Pinpoint the cell where the given text exists, returning its [X, Y] midpoint coordinate. 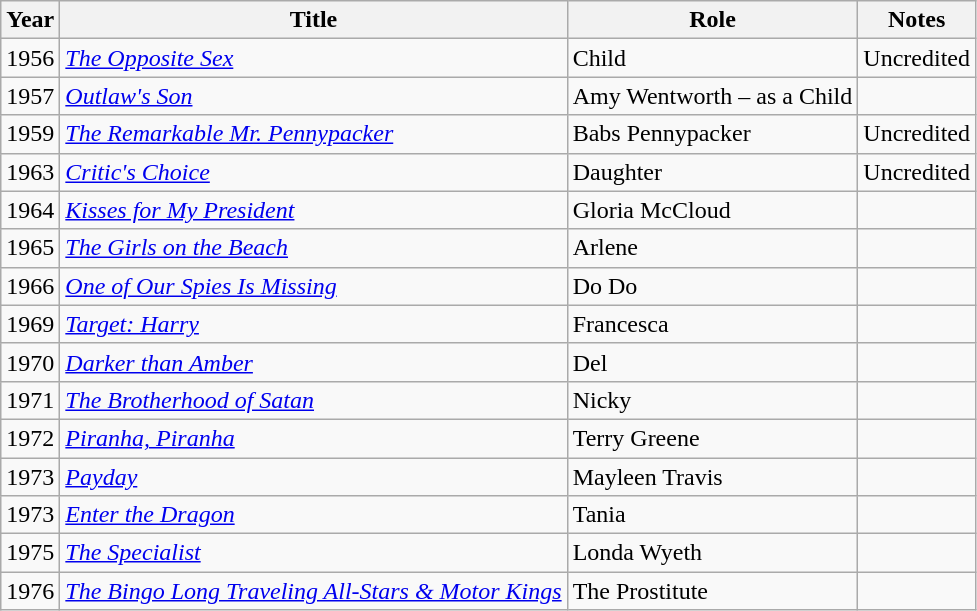
1963 [30, 172]
Amy Wentworth – as a Child [712, 96]
Outlaw's Son [314, 96]
Piranha, Piranha [314, 438]
1970 [30, 362]
Francesca [712, 324]
Tania [712, 515]
1965 [30, 248]
Critic's Choice [314, 172]
Child [712, 58]
Notes [917, 20]
Title [314, 20]
1964 [30, 210]
Mayleen Travis [712, 477]
1956 [30, 58]
Do Do [712, 286]
Babs Pennypacker [712, 134]
The Prostitute [712, 591]
Nicky [712, 400]
1966 [30, 286]
The Specialist [314, 553]
Payday [314, 477]
1972 [30, 438]
Kisses for My President [314, 210]
1959 [30, 134]
Year [30, 20]
The Brotherhood of Satan [314, 400]
1975 [30, 553]
Terry Greene [712, 438]
One of Our Spies Is Missing [314, 286]
Darker than Amber [314, 362]
The Opposite Sex [314, 58]
1976 [30, 591]
Role [712, 20]
The Girls on the Beach [314, 248]
Target: Harry [314, 324]
Del [712, 362]
The Remarkable Mr. Pennypacker [314, 134]
1969 [30, 324]
1971 [30, 400]
The Bingo Long Traveling All-Stars & Motor Kings [314, 591]
Enter the Dragon [314, 515]
Londa Wyeth [712, 553]
1957 [30, 96]
Gloria McCloud [712, 210]
Arlene [712, 248]
Daughter [712, 172]
